Provide the (x, y) coordinate of the cell's center where the given text is located.  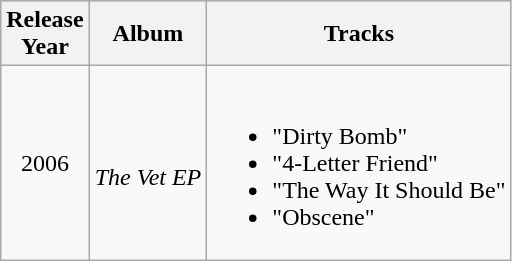
2006 (45, 163)
"Dirty Bomb""4-Letter Friend""The Way It Should Be""Obscene" (359, 163)
Tracks (359, 34)
Album (148, 34)
The Vet EP (148, 163)
ReleaseYear (45, 34)
